Capture the cell that displays the provided text and extract its (X, Y) central coordinate. 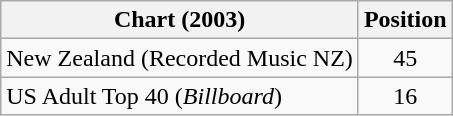
45 (405, 58)
US Adult Top 40 (Billboard) (180, 96)
New Zealand (Recorded Music NZ) (180, 58)
16 (405, 96)
Chart (2003) (180, 20)
Position (405, 20)
